Output the (X, Y) coordinate of the center of the cell containing the given text.  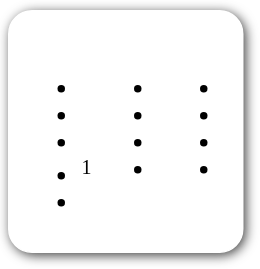
1 (56, 132)
